Identify which cell holds the provided text, then report its (X, Y) central coordinate. 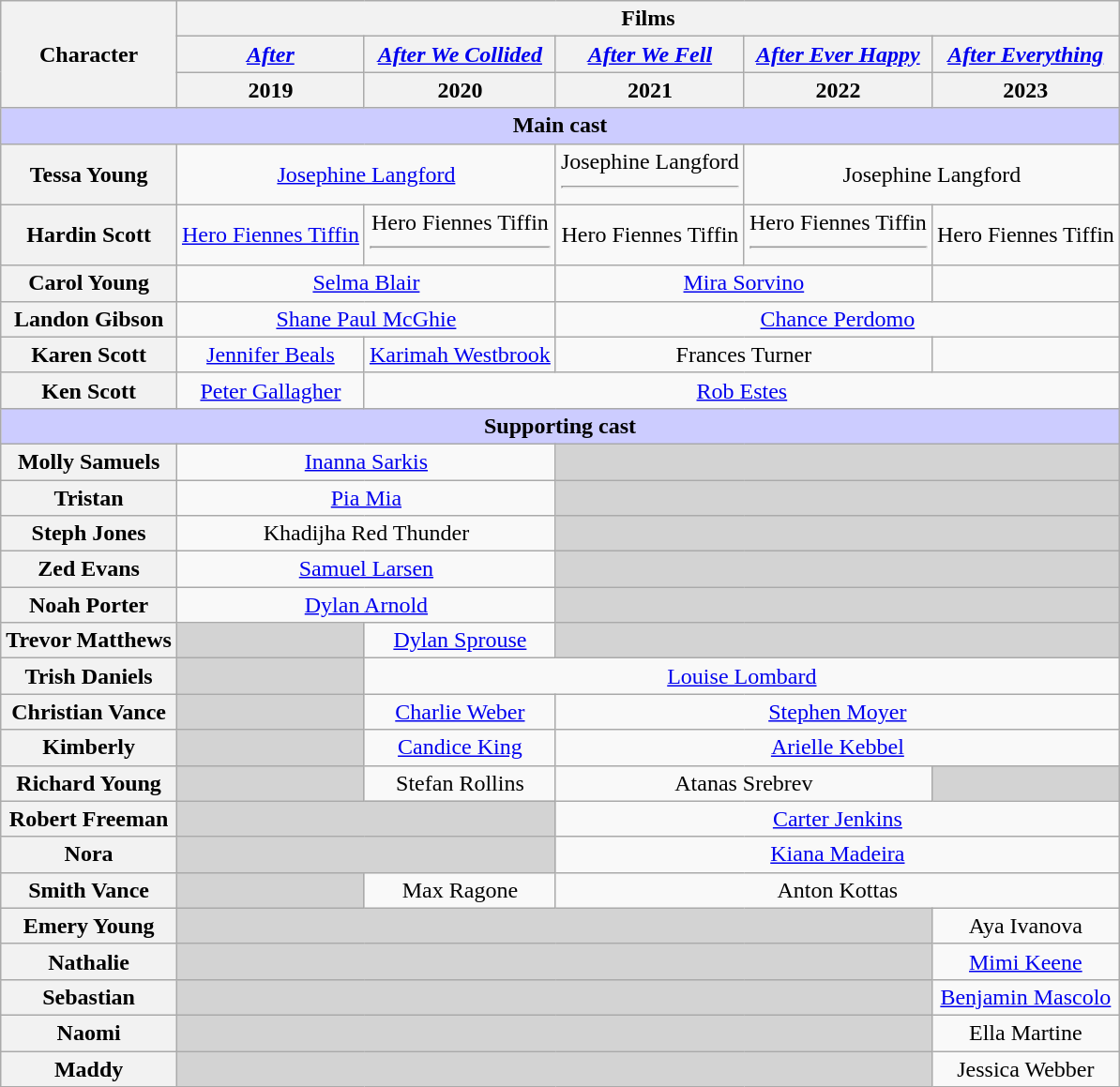
Karimah Westbrook (460, 355)
Trish Daniels (89, 676)
Robert Freeman (89, 819)
2023 (1025, 90)
Main cast (561, 126)
Nora (89, 854)
Carol Young (89, 283)
Rob Estes (741, 390)
Kimberly (89, 747)
Trevor Matthews (89, 641)
Smith Vance (89, 890)
After We Fell (649, 54)
Tristan (89, 498)
Dylan Arnold (366, 605)
Louise Lombard (741, 676)
Stephen Moyer (837, 712)
Inanna Sarkis (366, 461)
Arielle Kebbel (837, 747)
Shane Paul McGhie (366, 319)
Sebastian (89, 997)
Atanas Srebrev (743, 783)
Richard Young (89, 783)
Nathalie (89, 961)
Anton Kottas (837, 890)
Selma Blair (366, 283)
Samuel Larsen (366, 569)
Candice King (460, 747)
2021 (649, 90)
Benjamin Mascolo (1025, 997)
2022 (838, 90)
2019 (270, 90)
After We Collided (460, 54)
Maddy (89, 1068)
Tessa Young (89, 174)
Emery Young (89, 926)
Kiana Madeira (837, 854)
After Everything (1025, 54)
Landon Gibson (89, 319)
Ken Scott (89, 390)
Ella Martine (1025, 1033)
Chance Perdomo (837, 319)
Hardin Scott (89, 234)
Khadijha Red Thunder (366, 534)
2020 (460, 90)
Zed Evans (89, 569)
Frances Turner (743, 355)
After Ever Happy (838, 54)
Films (647, 19)
Noah Porter (89, 605)
Aya Ivanova (1025, 926)
Charlie Weber (460, 712)
Max Ragone (460, 890)
Character (89, 54)
Christian Vance (89, 712)
Dylan Sprouse (460, 641)
Mira Sorvino (743, 283)
Karen Scott (89, 355)
After (270, 54)
Carter Jenkins (837, 819)
Peter Gallagher (270, 390)
Supporting cast (561, 426)
Steph Jones (89, 534)
Jessica Webber (1025, 1068)
Molly Samuels (89, 461)
Stefan Rollins (460, 783)
Naomi (89, 1033)
Pia Mia (366, 498)
Mimi Keene (1025, 961)
Jennifer Beals (270, 355)
